Identify which cell holds the provided text, then report its (x, y) central coordinate. 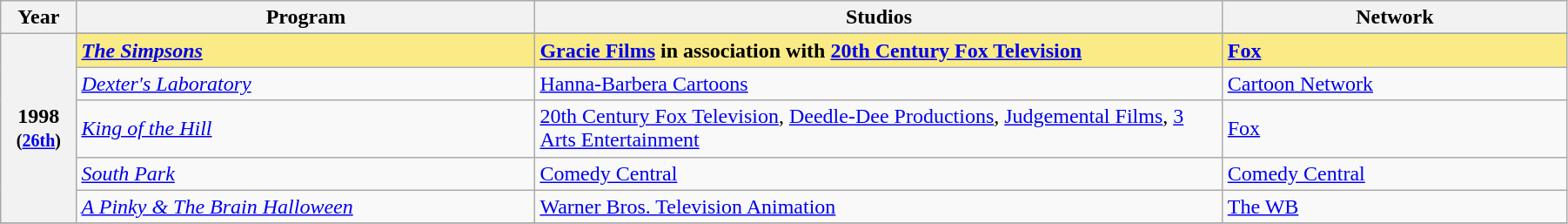
Dexter's Laboratory (306, 84)
King of the Hill (306, 129)
Year (38, 17)
Network (1394, 17)
Hanna-Barbera Cartoons (879, 84)
Gracie Films in association with 20th Century Fox Television (879, 51)
Cartoon Network (1394, 84)
Studios (879, 17)
1998 (26th) (38, 129)
The Simpsons (306, 51)
A Pinky & The Brain Halloween (306, 207)
South Park (306, 173)
The WB (1394, 207)
Program (306, 17)
Warner Bros. Television Animation (879, 207)
20th Century Fox Television, Deedle-Dee Productions, Judgemental Films, 3 Arts Entertainment (879, 129)
